Output the [x, y] coordinate of the center of the cell containing the given text.  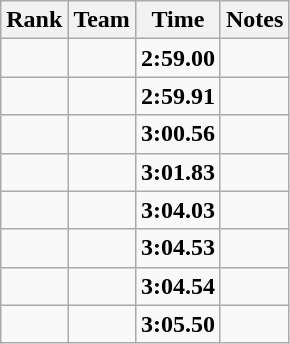
3:04.53 [178, 248]
Rank [34, 20]
3:00.56 [178, 134]
3:04.54 [178, 286]
Team [102, 20]
3:04.03 [178, 210]
2:59.00 [178, 58]
3:05.50 [178, 324]
Time [178, 20]
2:59.91 [178, 96]
Notes [254, 20]
3:01.83 [178, 172]
